From the cell containing the given text, extract its center point as (x, y) coordinate. 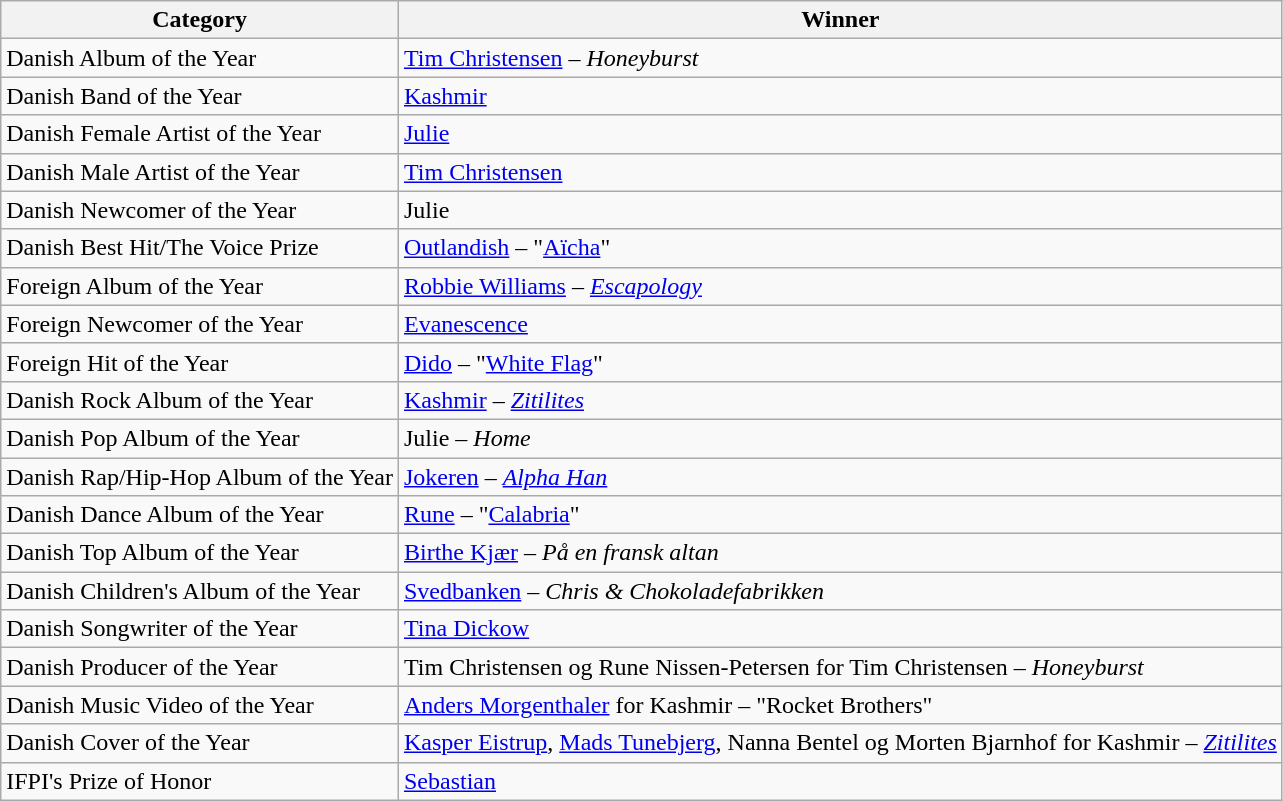
Danish Album of the Year (200, 58)
Tim Christensen (840, 172)
Anders Morgenthaler for Kashmir – "Rocket Brothers" (840, 705)
Tim Christensen og Rune Nissen-Petersen for Tim Christensen – Honeyburst (840, 667)
Jokeren – Alpha Han (840, 477)
Robbie Williams – Escapology (840, 286)
Danish Female Artist of the Year (200, 134)
Danish Newcomer of the Year (200, 210)
Danish Band of the Year (200, 96)
Danish Producer of the Year (200, 667)
Kasper Eistrup, Mads Tunebjerg, Nanna Bentel og Morten Bjarnhof for Kashmir – Zitilites (840, 743)
Danish Pop Album of the Year (200, 438)
Foreign Newcomer of the Year (200, 324)
Danish Male Artist of the Year (200, 172)
Danish Top Album of the Year (200, 553)
Danish Best Hit/The Voice Prize (200, 248)
Danish Cover of the Year (200, 743)
Danish Songwriter of the Year (200, 629)
Dido – "White Flag" (840, 362)
Tim Christensen – Honeyburst (840, 58)
Danish Music Video of the Year (200, 705)
Danish Children's Album of the Year (200, 591)
Evanescence (840, 324)
Category (200, 20)
Julie – Home (840, 438)
Foreign Hit of the Year (200, 362)
Danish Dance Album of the Year (200, 515)
Tina Dickow (840, 629)
Winner (840, 20)
Kashmir (840, 96)
Kashmir – Zitilites (840, 400)
Outlandish – "Aïcha" (840, 248)
Danish Rap/Hip-Hop Album of the Year (200, 477)
Danish Rock Album of the Year (200, 400)
Rune – "Calabria" (840, 515)
Svedbanken – Chris & Chokoladefabrikken (840, 591)
Birthe Kjær – På en fransk altan (840, 553)
Foreign Album of the Year (200, 286)
Sebastian (840, 781)
IFPI's Prize of Honor (200, 781)
